Capture the cell that displays the provided text and extract its (X, Y) central coordinate. 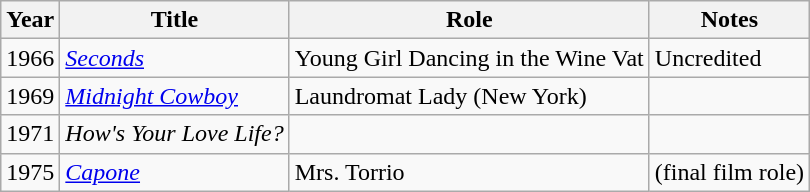
1969 (30, 96)
Laundromat Lady (New York) (469, 96)
Role (469, 20)
Title (174, 20)
Young Girl Dancing in the Wine Vat (469, 58)
Capone (174, 172)
(final film role) (729, 172)
1971 (30, 134)
Mrs. Torrio (469, 172)
1966 (30, 58)
Year (30, 20)
Seconds (174, 58)
Uncredited (729, 58)
Midnight Cowboy (174, 96)
How's Your Love Life? (174, 134)
Notes (729, 20)
1975 (30, 172)
